Detect which cell encompasses the target text, then output its (x, y) center coordinate. 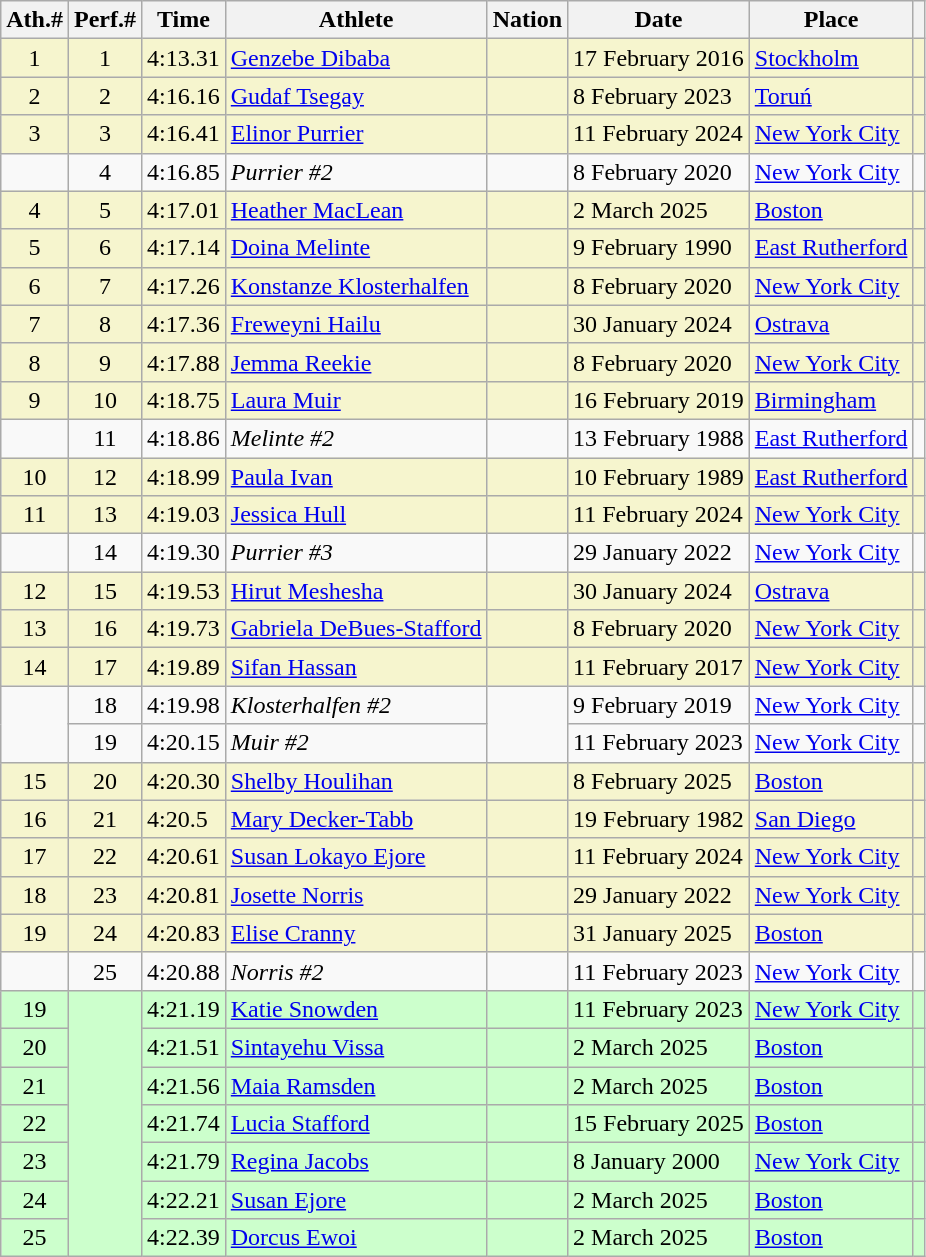
4:19.53 (184, 591)
Gabriela DeBues-Stafford (356, 629)
4:17.36 (184, 324)
4:20.15 (184, 743)
4:18.75 (184, 400)
Dorcus Ewoi (356, 1238)
Regina Jacobs (356, 1162)
Doina Melinte (356, 248)
4:20.83 (184, 933)
Birmingham (831, 400)
Muir #2 (356, 743)
4:18.99 (184, 477)
Jessica Hull (356, 515)
4:21.19 (184, 1009)
Athlete (356, 20)
Paula Ivan (356, 477)
10 February 1989 (659, 477)
4:19.98 (184, 705)
Norris #2 (356, 971)
Susan Lokayo Ejore (356, 857)
Klosterhalfen #2 (356, 705)
San Diego (831, 819)
31 January 2025 (659, 933)
Elinor Purrier (356, 134)
Maia Ramsden (356, 1085)
Freweyni Hailu (356, 324)
Genzebe Dibaba (356, 58)
4:17.88 (184, 362)
Toruń (831, 96)
Melinte #2 (356, 438)
Josette Norris (356, 895)
4:17.14 (184, 248)
4:20.30 (184, 781)
Heather MacLean (356, 210)
Time (184, 20)
9 February 2019 (659, 705)
11 February 2017 (659, 667)
Shelby Houlihan (356, 781)
4:16.41 (184, 134)
Gudaf Tsegay (356, 96)
4:19.03 (184, 515)
4:19.89 (184, 667)
4:21.51 (184, 1047)
4:18.86 (184, 438)
Lucia Stafford (356, 1124)
4:19.73 (184, 629)
Purrier #2 (356, 172)
17 February 2016 (659, 58)
Purrier #3 (356, 553)
4:20.61 (184, 857)
Hirut Meshesha (356, 591)
8 February 2025 (659, 781)
15 February 2025 (659, 1124)
16 February 2019 (659, 400)
Laura Muir (356, 400)
4:16.16 (184, 96)
Stockholm (831, 58)
Place (831, 20)
Ath.# (35, 20)
Susan Ejore (356, 1200)
4:21.56 (184, 1085)
Sifan Hassan (356, 667)
4:13.31 (184, 58)
8 January 2000 (659, 1162)
Perf.# (104, 20)
4:21.74 (184, 1124)
19 February 1982 (659, 819)
4:17.01 (184, 210)
4:20.88 (184, 971)
Jemma Reekie (356, 362)
4:19.30 (184, 553)
Mary Decker-Tabb (356, 819)
4:20.81 (184, 895)
9 February 1990 (659, 248)
4:22.39 (184, 1238)
Nation (527, 20)
Elise Cranny (356, 933)
13 February 1988 (659, 438)
Katie Snowden (356, 1009)
Date (659, 20)
Sintayehu Vissa (356, 1047)
4:16.85 (184, 172)
4:17.26 (184, 286)
Konstanze Klosterhalfen (356, 286)
4:22.21 (184, 1200)
4:21.79 (184, 1162)
4:20.5 (184, 819)
8 February 2023 (659, 96)
